Locate the cell with the specified text and output its [x, y] center coordinate. 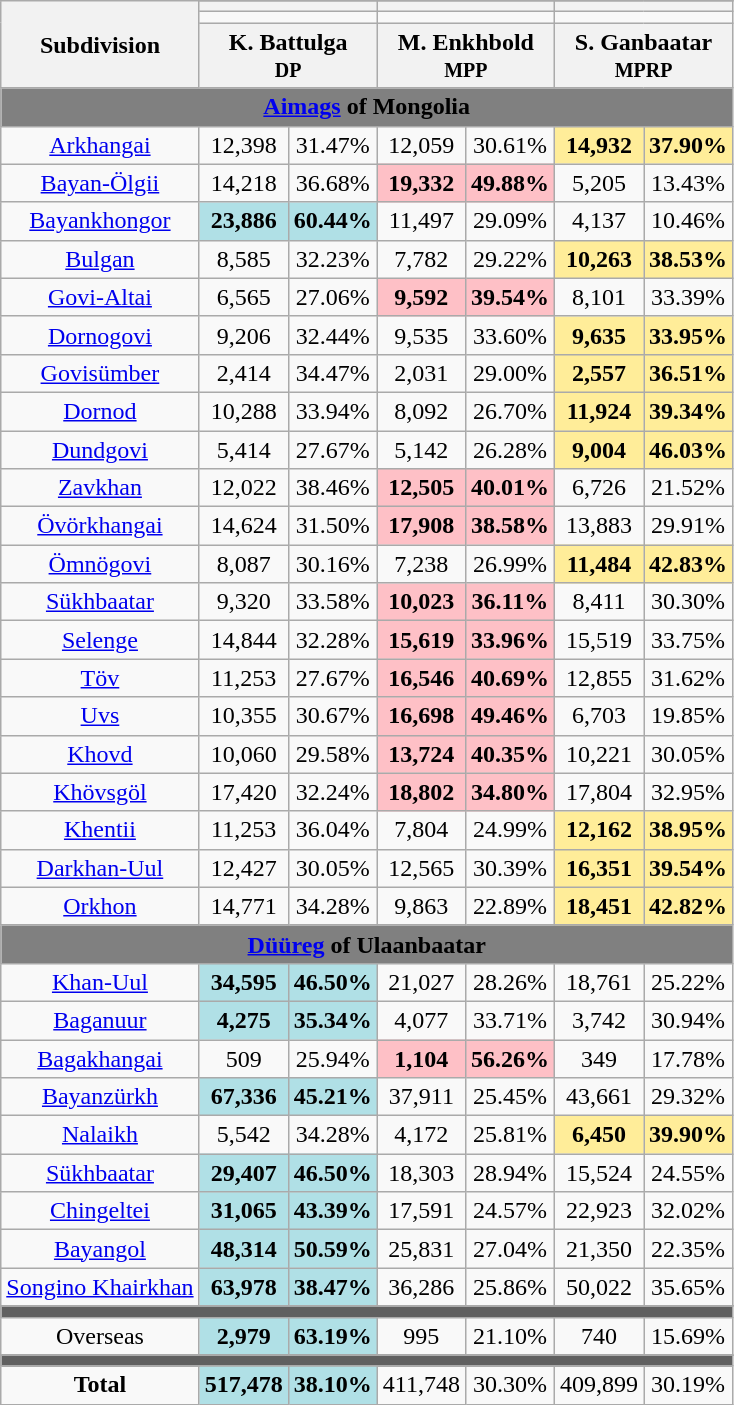
31.47% [332, 145]
Khentii [100, 830]
42.82% [688, 906]
16,698 [421, 716]
33.60% [510, 335]
517,478 [244, 1385]
34.80% [510, 792]
14,218 [244, 183]
33.39% [688, 297]
33.95% [688, 335]
Bulgan [100, 259]
29,407 [244, 1173]
12,855 [598, 678]
67,336 [244, 1097]
40.01% [510, 488]
12,162 [598, 830]
27.04% [510, 1249]
42.83% [688, 564]
29.58% [332, 754]
14,844 [244, 640]
3,742 [598, 1020]
Selenge [100, 640]
15.69% [688, 1336]
34.47% [332, 373]
9,320 [244, 602]
17.78% [688, 1059]
S. GanbaatarMPRP [643, 56]
49.46% [510, 716]
25.94% [332, 1059]
31.50% [332, 526]
4,172 [421, 1135]
16,351 [598, 868]
995 [421, 1336]
25,831 [421, 1249]
36.68% [332, 183]
1,104 [421, 1059]
26.70% [510, 411]
25.81% [510, 1135]
33.96% [510, 640]
22,923 [598, 1211]
Overseas [100, 1336]
Uvs [100, 716]
M. EnkhboldMPP [466, 56]
30.19% [688, 1385]
5,205 [598, 183]
30.67% [332, 716]
17,591 [421, 1211]
9,863 [421, 906]
32.23% [332, 259]
13.43% [688, 183]
35.34% [332, 1020]
15,524 [598, 1173]
18,761 [598, 982]
24.99% [510, 830]
5,414 [244, 449]
4,077 [421, 1020]
Aimags of Mongolia [367, 107]
43,661 [598, 1097]
26.28% [510, 449]
14,771 [244, 906]
13,724 [421, 754]
29.00% [510, 373]
Songino Khairkhan [100, 1287]
22.89% [510, 906]
33.94% [332, 411]
8,101 [598, 297]
18,451 [598, 906]
Nalaikh [100, 1135]
21.10% [510, 1336]
Total [100, 1385]
30.39% [510, 868]
39.90% [688, 1135]
33.75% [688, 640]
31.62% [688, 678]
63.19% [332, 1336]
6,450 [598, 1135]
Bayangol [100, 1249]
24.55% [688, 1173]
7,782 [421, 259]
17,804 [598, 792]
10,023 [421, 602]
8,092 [421, 411]
9,635 [598, 335]
12,505 [421, 488]
11,924 [598, 411]
6,703 [598, 716]
Düüreg of Ulaanbaatar [367, 944]
32.95% [688, 792]
46.03% [688, 449]
Govi-Altai [100, 297]
12,565 [421, 868]
409,899 [598, 1385]
Bayankhongor [100, 221]
12,059 [421, 145]
34,595 [244, 982]
36,286 [421, 1287]
740 [598, 1336]
48,314 [244, 1249]
56.26% [510, 1059]
K. BattulgaDP [288, 56]
30.16% [332, 564]
Govisümber [100, 373]
36.04% [332, 830]
21.52% [688, 488]
38.46% [332, 488]
Bagakhangai [100, 1059]
26.99% [510, 564]
Orkhon [100, 906]
6,726 [598, 488]
10,060 [244, 754]
Dundgovi [100, 449]
18,303 [421, 1173]
10,221 [598, 754]
43.39% [332, 1211]
25.86% [510, 1287]
28.26% [510, 982]
Baganuur [100, 1020]
40.69% [510, 678]
60.44% [332, 221]
4,275 [244, 1020]
21,027 [421, 982]
17,908 [421, 526]
10,263 [598, 259]
411,748 [421, 1385]
Ömnögovi [100, 564]
Khan-Uul [100, 982]
2,031 [421, 373]
38.95% [688, 830]
9,206 [244, 335]
23,886 [244, 221]
29.09% [510, 221]
39.34% [688, 411]
Arkhangai [100, 145]
Khövsgöl [100, 792]
Töv [100, 678]
8,585 [244, 259]
32.28% [332, 640]
32.44% [332, 335]
9,535 [421, 335]
14,932 [598, 145]
31,065 [244, 1211]
37,911 [421, 1097]
9,004 [598, 449]
29.91% [688, 526]
45.21% [332, 1097]
349 [598, 1059]
15,619 [421, 640]
Bayan-Ölgii [100, 183]
Dornod [100, 411]
12,398 [244, 145]
6,565 [244, 297]
29.32% [688, 1097]
32.02% [688, 1211]
25.45% [510, 1097]
16,546 [421, 678]
14,624 [244, 526]
33.58% [332, 602]
49.88% [510, 183]
38.10% [332, 1385]
36.11% [510, 602]
2,979 [244, 1336]
Bayanzürkh [100, 1097]
24.57% [510, 1211]
28.94% [510, 1173]
30.61% [510, 145]
35.65% [688, 1287]
2,414 [244, 373]
29.22% [510, 259]
Darkhan-Uul [100, 868]
37.90% [688, 145]
Övörkhangai [100, 526]
10,288 [244, 411]
Khovd [100, 754]
9,592 [421, 297]
2,557 [598, 373]
5,142 [421, 449]
38.58% [510, 526]
10.46% [688, 221]
40.35% [510, 754]
50,022 [598, 1287]
15,519 [598, 640]
7,804 [421, 830]
38.47% [332, 1287]
7,238 [421, 564]
33.71% [510, 1020]
18,802 [421, 792]
19.85% [688, 716]
30.94% [688, 1020]
8,411 [598, 602]
19,332 [421, 183]
17,420 [244, 792]
27.06% [332, 297]
13,883 [598, 526]
32.24% [332, 792]
11,497 [421, 221]
50.59% [332, 1249]
12,022 [244, 488]
Zavkhan [100, 488]
Subdivision [100, 44]
25.22% [688, 982]
36.51% [688, 373]
21,350 [598, 1249]
509 [244, 1059]
Chingeltei [100, 1211]
Dornogovi [100, 335]
12,427 [244, 868]
4,137 [598, 221]
8,087 [244, 564]
38.53% [688, 259]
22.35% [688, 1249]
10,355 [244, 716]
11,484 [598, 564]
63,978 [244, 1287]
5,542 [244, 1135]
